From the cell containing the given text, extract its center point as [x, y] coordinate. 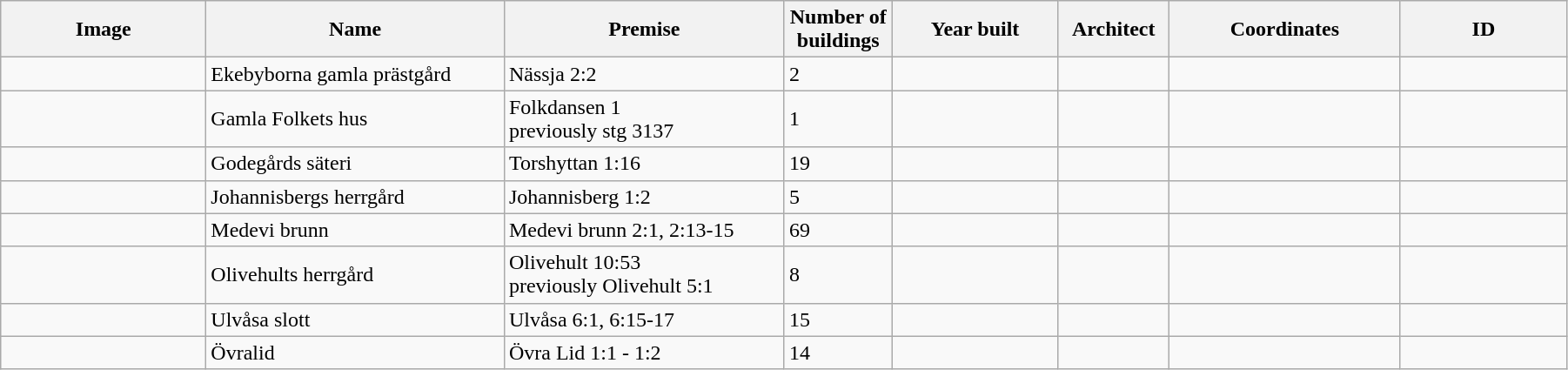
Övralid [355, 353]
Ekebyborna gamla prästgård [355, 74]
Godegårds säteri [355, 164]
14 [838, 353]
Premise [644, 30]
Johannisbergs herrgård [355, 197]
5 [838, 197]
8 [838, 275]
Ulvåsa slott [355, 320]
Folkdansen 1previously stg 3137 [644, 118]
Övra Lid 1:1 - 1:2 [644, 353]
Medevi brunn 2:1, 2:13-15 [644, 230]
Architect [1114, 30]
Coordinates [1284, 30]
Olivehult 10:53previously Olivehult 5:1 [644, 275]
19 [838, 164]
Torshyttan 1:16 [644, 164]
Gamla Folkets hus [355, 118]
Name [355, 30]
Ulvåsa 6:1, 6:15-17 [644, 320]
Johannisberg 1:2 [644, 197]
69 [838, 230]
Medevi brunn [355, 230]
ID [1483, 30]
Number ofbuildings [838, 30]
Image [104, 30]
1 [838, 118]
15 [838, 320]
Nässja 2:2 [644, 74]
2 [838, 74]
Olivehults herrgård [355, 275]
Year built [975, 30]
